From the cell containing the given text, extract its center point as [X, Y] coordinate. 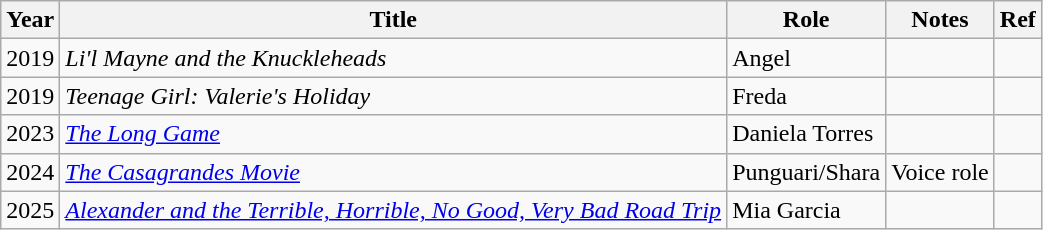
2023 [30, 134]
Punguari/Shara [806, 172]
The Casagrandes Movie [394, 172]
Ref [1018, 20]
Role [806, 20]
Daniela Torres [806, 134]
Li'l Mayne and the Knuckleheads [394, 58]
Title [394, 20]
Voice role [940, 172]
Teenage Girl: Valerie's Holiday [394, 96]
Angel [806, 58]
The Long Game [394, 134]
Year [30, 20]
Freda [806, 96]
Notes [940, 20]
Alexander and the Terrible, Horrible, No Good, Very Bad Road Trip [394, 210]
2024 [30, 172]
Mia Garcia [806, 210]
2025 [30, 210]
